Output the [x, y] coordinate of the center of the cell containing the given text.  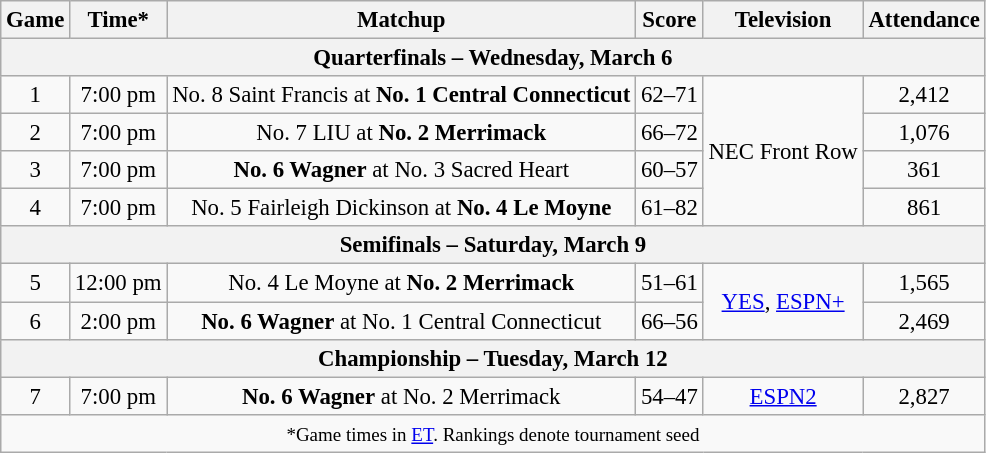
Matchup [402, 20]
No. 7 LIU at No. 2 Merrimack [402, 133]
861 [924, 208]
YES, ESPN+ [783, 302]
No. 6 Wagner at No. 2 Merrimack [402, 396]
66–56 [670, 321]
2 [36, 133]
2,469 [924, 321]
Attendance [924, 20]
66–72 [670, 133]
61–82 [670, 208]
5 [36, 283]
2,827 [924, 396]
62–71 [670, 95]
ESPN2 [783, 396]
2,412 [924, 95]
1 [36, 95]
No. 6 Wagner at No. 3 Sacred Heart [402, 170]
54–47 [670, 396]
Score [670, 20]
*Game times in ET. Rankings denote tournament seed [493, 433]
60–57 [670, 170]
7 [36, 396]
361 [924, 170]
2:00 pm [118, 321]
No. 8 Saint Francis at No. 1 Central Connecticut [402, 95]
No. 4 Le Moyne at No. 2 Merrimack [402, 283]
Time* [118, 20]
No. 5 Fairleigh Dickinson at No. 4 Le Moyne [402, 208]
1,076 [924, 133]
Game [36, 20]
51–61 [670, 283]
Quarterfinals – Wednesday, March 6 [493, 58]
Television [783, 20]
Semifinals – Saturday, March 9 [493, 245]
Championship – Tuesday, March 12 [493, 358]
NEC Front Row [783, 151]
1,565 [924, 283]
4 [36, 208]
No. 6 Wagner at No. 1 Central Connecticut [402, 321]
6 [36, 321]
12:00 pm [118, 283]
3 [36, 170]
